Identify which cell holds the provided text, then report its (X, Y) central coordinate. 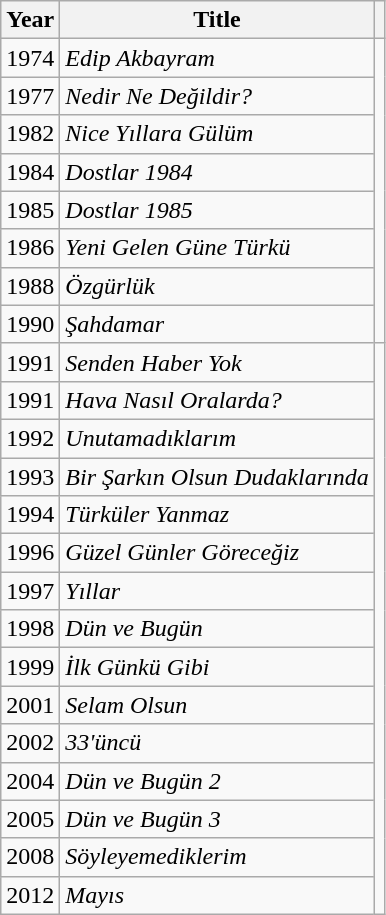
Özgürlük (217, 286)
1984 (30, 172)
Dostlar 1985 (217, 210)
Mayıs (217, 895)
Nice Yıllara Gülüm (217, 134)
İlk Günkü Gibi (217, 667)
1985 (30, 210)
Güzel Günler Göreceğiz (217, 553)
2004 (30, 781)
Unutamadıklarım (217, 438)
Selam Olsun (217, 705)
1998 (30, 629)
1982 (30, 134)
2008 (30, 857)
2005 (30, 819)
Türküler Yanmaz (217, 515)
1986 (30, 248)
1974 (30, 58)
1994 (30, 515)
Dün ve Bugün 3 (217, 819)
1988 (30, 286)
1999 (30, 667)
33'üncü (217, 743)
Title (217, 20)
2002 (30, 743)
Senden Haber Yok (217, 362)
1990 (30, 324)
Şahdamar (217, 324)
1997 (30, 591)
1993 (30, 477)
Year (30, 20)
Dün ve Bugün (217, 629)
Hava Nasıl Oralarda? (217, 400)
Dostlar 1984 (217, 172)
Dün ve Bugün 2 (217, 781)
Yeni Gelen Güne Türkü (217, 248)
2012 (30, 895)
Edip Akbayram (217, 58)
2001 (30, 705)
1977 (30, 96)
Bir Şarkın Olsun Dudaklarında (217, 477)
Yıllar (217, 591)
Nedir Ne Değildir? (217, 96)
1992 (30, 438)
Söyleyemediklerim (217, 857)
1996 (30, 553)
